From the cell containing the given text, extract its center point as (X, Y) coordinate. 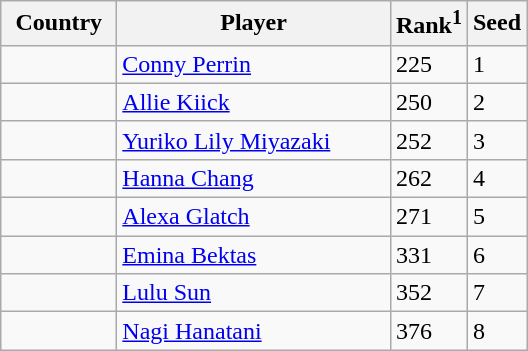
Conny Perrin (254, 64)
Yuriko Lily Miyazaki (254, 140)
5 (496, 217)
Nagi Hanatani (254, 331)
331 (428, 255)
376 (428, 331)
6 (496, 255)
Rank1 (428, 24)
Alexa Glatch (254, 217)
1 (496, 64)
Seed (496, 24)
7 (496, 293)
Allie Kiick (254, 102)
225 (428, 64)
3 (496, 140)
262 (428, 178)
Country (59, 24)
252 (428, 140)
Lulu Sun (254, 293)
352 (428, 293)
4 (496, 178)
8 (496, 331)
Player (254, 24)
Emina Bektas (254, 255)
271 (428, 217)
Hanna Chang (254, 178)
250 (428, 102)
2 (496, 102)
